Scan for the cell matching the given text and deliver its (X, Y) coordinate at center. 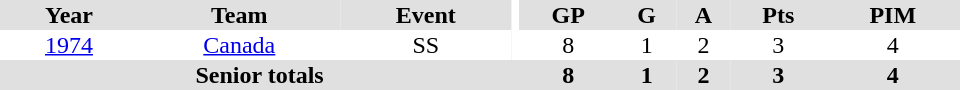
Pts (778, 15)
G (646, 15)
PIM (893, 15)
A (704, 15)
GP (568, 15)
Event (426, 15)
Team (240, 15)
SS (426, 45)
Year (69, 15)
Senior totals (260, 75)
1974 (69, 45)
Canada (240, 45)
